Provide the (x, y) coordinate of the cell's center where the given text is located.  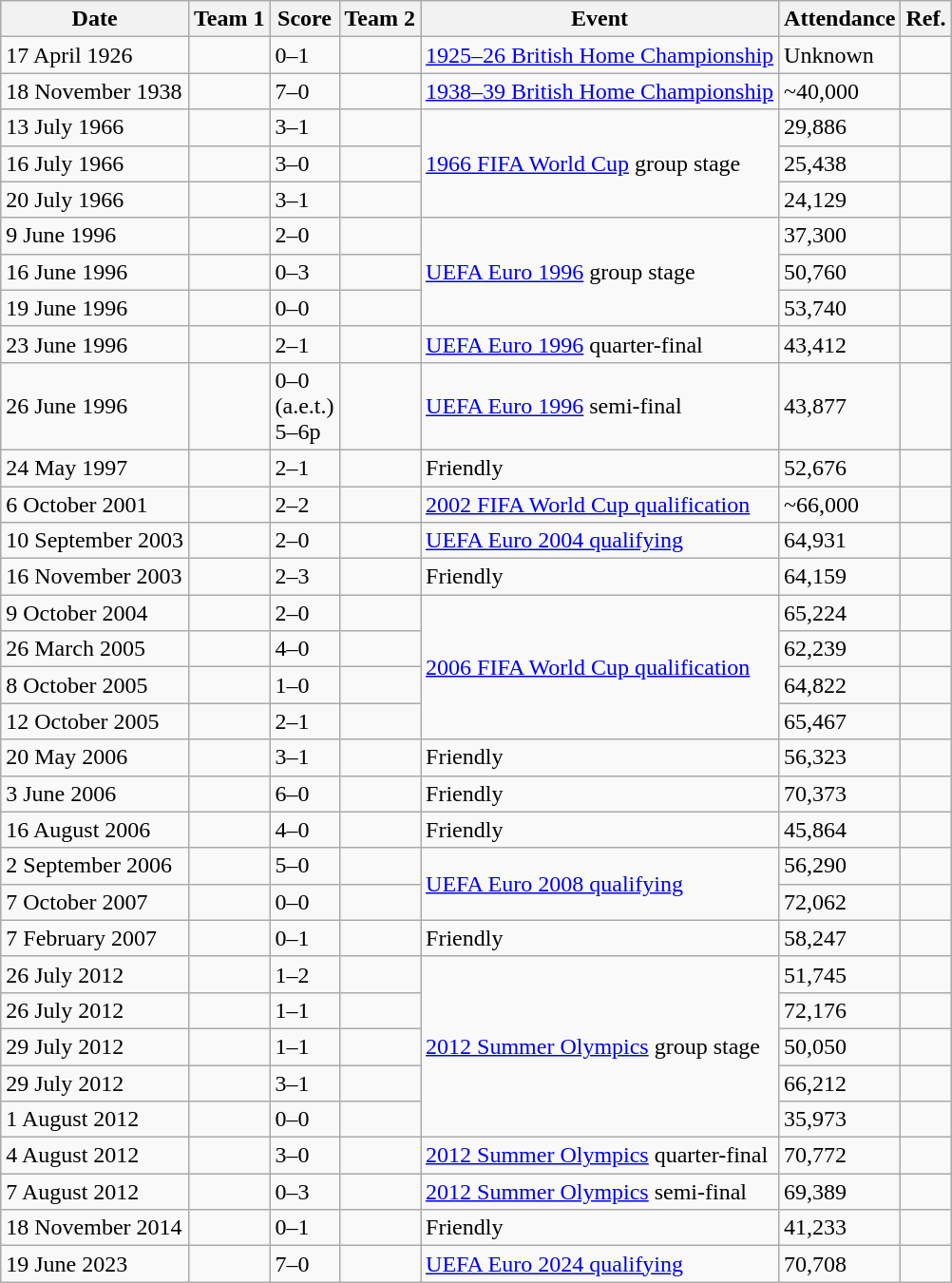
7 August 2012 (95, 1192)
6 October 2001 (95, 505)
18 November 2014 (95, 1228)
64,159 (840, 577)
58,247 (840, 938)
2006 FIFA World Cup qualification (600, 667)
2012 Summer Olympics group stage (600, 1046)
1–0 (304, 685)
9 June 1996 (95, 236)
29,886 (840, 127)
3 June 2006 (95, 794)
2012 Summer Olympics semi-final (600, 1192)
50,760 (840, 272)
65,467 (840, 721)
24,129 (840, 200)
Event (600, 19)
8 October 2005 (95, 685)
69,389 (840, 1192)
UEFA Euro 1996 group stage (600, 272)
64,931 (840, 541)
Score (304, 19)
Unknown (840, 55)
53,740 (840, 308)
UEFA Euro 2004 qualifying (600, 541)
10 September 2003 (95, 541)
9 October 2004 (95, 613)
2–3 (304, 577)
UEFA Euro 2008 qualifying (600, 884)
~66,000 (840, 505)
70,708 (840, 1264)
Date (95, 19)
2002 FIFA World Cup qualification (600, 505)
64,822 (840, 685)
1–2 (304, 974)
56,323 (840, 757)
70,373 (840, 794)
66,212 (840, 1082)
37,300 (840, 236)
51,745 (840, 974)
24 May 1997 (95, 468)
18 November 1938 (95, 91)
0–0(a.e.t.)5–6p (304, 406)
50,050 (840, 1046)
62,239 (840, 649)
20 July 1966 (95, 200)
1 August 2012 (95, 1120)
UEFA Euro 1996 semi-final (600, 406)
2012 Summer Olympics quarter-final (600, 1156)
26 March 2005 (95, 649)
41,233 (840, 1228)
Ref. (925, 19)
1966 FIFA World Cup group stage (600, 163)
19 June 1996 (95, 308)
16 August 2006 (95, 830)
Team 2 (380, 19)
43,877 (840, 406)
2–2 (304, 505)
4 August 2012 (95, 1156)
25,438 (840, 163)
Team 1 (229, 19)
6–0 (304, 794)
UEFA Euro 1996 quarter-final (600, 344)
1938–39 British Home Championship (600, 91)
16 November 2003 (95, 577)
2 September 2006 (95, 866)
UEFA Euro 2024 qualifying (600, 1264)
65,224 (840, 613)
~40,000 (840, 91)
7 October 2007 (95, 902)
35,973 (840, 1120)
1925–26 British Home Championship (600, 55)
16 June 1996 (95, 272)
12 October 2005 (95, 721)
52,676 (840, 468)
Attendance (840, 19)
19 June 2023 (95, 1264)
5–0 (304, 866)
70,772 (840, 1156)
56,290 (840, 866)
17 April 1926 (95, 55)
7 February 2007 (95, 938)
26 June 1996 (95, 406)
23 June 1996 (95, 344)
43,412 (840, 344)
20 May 2006 (95, 757)
13 July 1966 (95, 127)
16 July 1966 (95, 163)
72,062 (840, 902)
72,176 (840, 1010)
45,864 (840, 830)
